Pinpoint the cell where the given text exists, returning its [X, Y] midpoint coordinate. 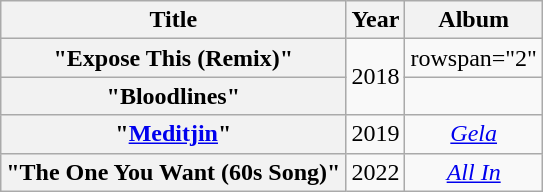
2018 [376, 77]
Title [174, 20]
"Meditjin" [174, 134]
2022 [376, 172]
rowspan="2" [474, 58]
2019 [376, 134]
Album [474, 20]
"Bloodlines" [174, 96]
Year [376, 20]
"The One You Want (60s Song)" [174, 172]
"Expose This (Remix)" [174, 58]
All In [474, 172]
Gela [474, 134]
